Output the [X, Y] coordinate of the center of the cell containing the given text.  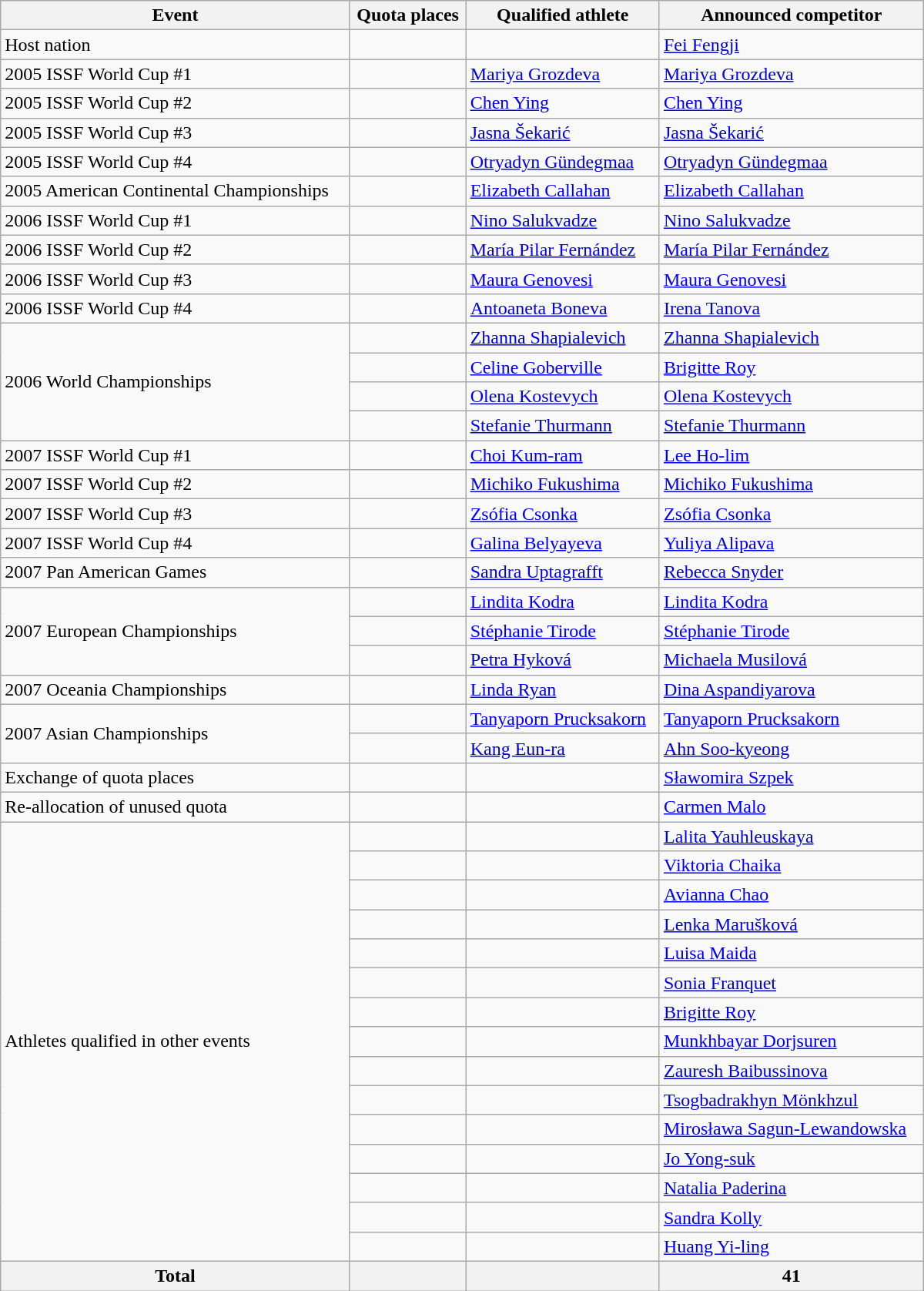
2005 ISSF World Cup #1 [176, 74]
Munkhbayar Dorjsuren [792, 1041]
2006 ISSF World Cup #3 [176, 279]
Michaela Musilová [792, 660]
41 [792, 1276]
Petra Hyková [562, 660]
Yuliya Alipava [792, 543]
2005 American Continental Championships [176, 191]
Zauresh Baibussinova [792, 1071]
Rebecca Snyder [792, 572]
Galina Belyayeva [562, 543]
Fei Fengji [792, 45]
2006 World Championships [176, 381]
Quota places [408, 15]
Total [176, 1276]
Luisa Maida [792, 954]
Jo Yong-suk [792, 1159]
Celine Goberville [562, 367]
Dina Aspandiyarova [792, 689]
2007 Pan American Games [176, 572]
2007 ISSF World Cup #3 [176, 514]
Sonia Franquet [792, 983]
2007 ISSF World Cup #1 [176, 455]
2007 ISSF World Cup #2 [176, 485]
Tsogbadrakhyn Mönkhzul [792, 1100]
Avianna Chao [792, 895]
Viktoria Chaika [792, 866]
2007 European Championships [176, 631]
2007 ISSF World Cup #4 [176, 543]
2005 ISSF World Cup #2 [176, 103]
Sandra Kolly [792, 1217]
Ahn Soo-kyeong [792, 748]
Mirosława Sagun-Lewandowska [792, 1129]
Huang Yi-ling [792, 1246]
Carmen Malo [792, 806]
2005 ISSF World Cup #3 [176, 132]
Irena Tanova [792, 308]
2006 ISSF World Cup #4 [176, 308]
Qualified athlete [562, 15]
Lalita Yauhleuskaya [792, 836]
Kang Eun-ra [562, 748]
Linda Ryan [562, 689]
2006 ISSF World Cup #1 [176, 220]
Host nation [176, 45]
Re-allocation of unused quota [176, 806]
Choi Kum-ram [562, 455]
Event [176, 15]
2006 ISSF World Cup #2 [176, 250]
Antoaneta Boneva [562, 308]
Sławomira Szpek [792, 777]
Exchange of quota places [176, 777]
Announced competitor [792, 15]
2007 Oceania Championships [176, 689]
Lee Ho-lim [792, 455]
2007 Asian Championships [176, 733]
2005 ISSF World Cup #4 [176, 162]
Sandra Uptagrafft [562, 572]
Athletes qualified in other events [176, 1041]
Lenka Marušková [792, 924]
Natalia Paderina [792, 1188]
